Capture the cell that displays the provided text and extract its [X, Y] central coordinate. 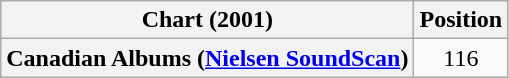
116 [461, 58]
Chart (2001) [208, 20]
Canadian Albums (Nielsen SoundScan) [208, 58]
Position [461, 20]
